Locate the cell with the specified text and output its (X, Y) center coordinate. 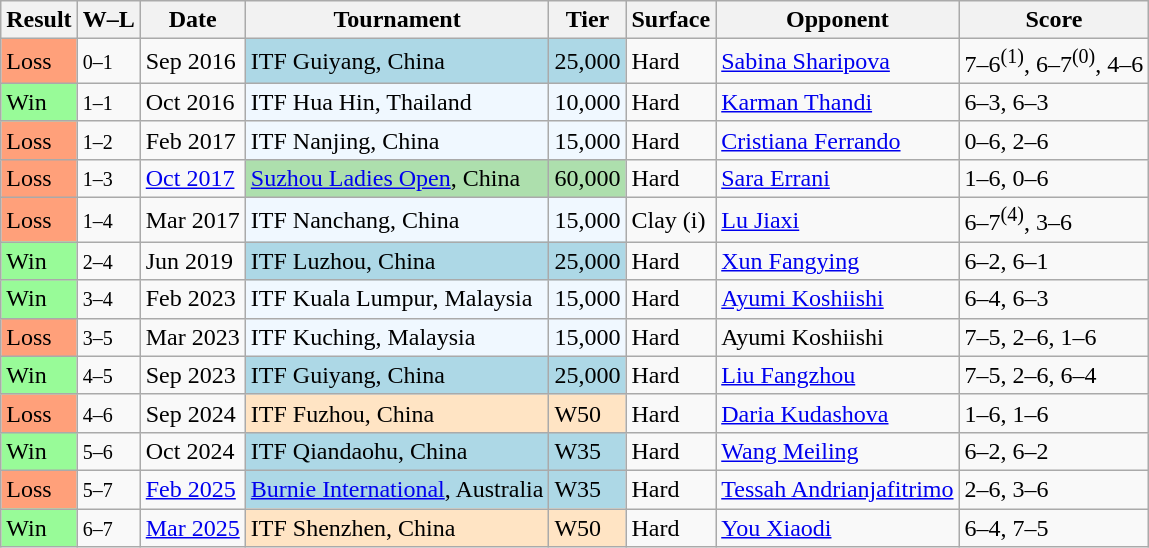
6–7 (108, 528)
Clay (i) (671, 220)
3–5 (108, 337)
Cristiana Ferrando (838, 140)
ITF Qiandaohu, China (397, 451)
ITF Luzhou, China (397, 261)
1–4 (108, 220)
Mar 2023 (192, 337)
Sara Errani (838, 178)
Sep 2016 (192, 62)
3–4 (108, 299)
Liu Fangzhou (838, 375)
You Xiaodi (838, 528)
Sabina Sharipova (838, 62)
Feb 2023 (192, 299)
ITF Nanchang, China (397, 220)
6–2, 6–1 (1054, 261)
5–6 (108, 451)
6–7(4), 3–6 (1054, 220)
ITF Shenzhen, China (397, 528)
7–5, 2–6, 1–6 (1054, 337)
ITF Fuzhou, China (397, 413)
Jun 2019 (192, 261)
2–4 (108, 261)
4–6 (108, 413)
6–2, 6–2 (1054, 451)
0–1 (108, 62)
Opponent (838, 20)
Result (39, 20)
Burnie International, Australia (397, 489)
7–5, 2–6, 6–4 (1054, 375)
Oct 2016 (192, 102)
Lu Jiaxi (838, 220)
7–6(1), 6–7(0), 4–6 (1054, 62)
Feb 2025 (192, 489)
Score (1054, 20)
W–L (108, 20)
1–6, 0–6 (1054, 178)
6–3, 6–3 (1054, 102)
Tournament (397, 20)
Xun Fangying (838, 261)
2–6, 3–6 (1054, 489)
Sep 2024 (192, 413)
ITF Hua Hin, Thailand (397, 102)
Wang Meiling (838, 451)
Date (192, 20)
6–4, 7–5 (1054, 528)
10,000 (588, 102)
Tessah Andrianjafitrimo (838, 489)
6–4, 6–3 (1054, 299)
Daria Kudashova (838, 413)
ITF Kuching, Malaysia (397, 337)
4–5 (108, 375)
1–6, 1–6 (1054, 413)
Tier (588, 20)
1–1 (108, 102)
Surface (671, 20)
Suzhou Ladies Open, China (397, 178)
Feb 2017 (192, 140)
ITF Kuala Lumpur, Malaysia (397, 299)
5–7 (108, 489)
Mar 2017 (192, 220)
Karman Thandi (838, 102)
Oct 2017 (192, 178)
ITF Nanjing, China (397, 140)
0–6, 2–6 (1054, 140)
Oct 2024 (192, 451)
Sep 2023 (192, 375)
60,000 (588, 178)
1–2 (108, 140)
Mar 2025 (192, 528)
1–3 (108, 178)
